From the cell containing the given text, extract its center point as (X, Y) coordinate. 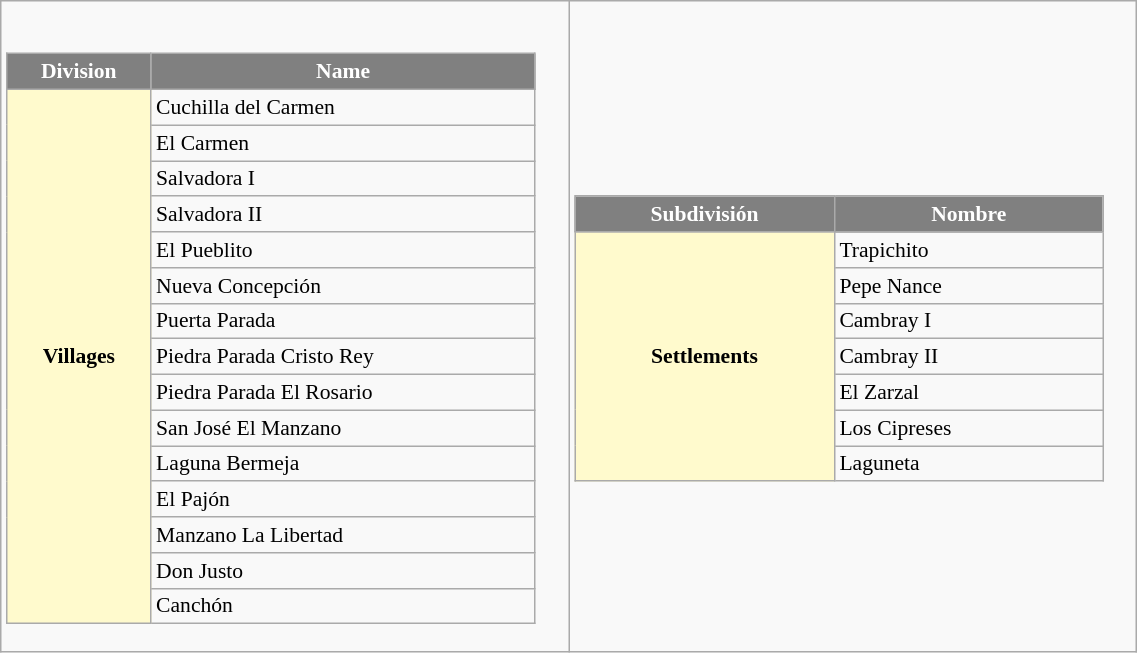
Division (79, 72)
El Zarzal (968, 393)
El Pajón (343, 500)
Cambray II (968, 357)
Villages (79, 357)
Nombre (968, 215)
Puerta Parada (343, 321)
Nueva Concepción (343, 286)
Trapichito (968, 250)
Piedra Parada El Rosario (343, 393)
El Pueblito (343, 250)
San José El Manzano (343, 428)
Piedra Parada Cristo Rey (343, 357)
Subdivisión (705, 215)
Cambray I (968, 321)
Salvadora I (343, 179)
Canchón (343, 606)
Pepe Nance (968, 286)
Los Cipreses (968, 428)
El Carmen (343, 143)
Name (343, 72)
Laguneta (968, 464)
Settlements (705, 356)
Subdivisión Nombre Settlements Trapichito Pepe Nance Cambray I Cambray II El Zarzal Los Cipreses Laguneta (853, 326)
Manzano La Libertad (343, 535)
Don Justo (343, 571)
Cuchilla del Carmen (343, 108)
Laguna Bermeja (343, 464)
Salvadora II (343, 215)
